Determine the [X, Y] coordinate at the center of the cell enclosing the given text.  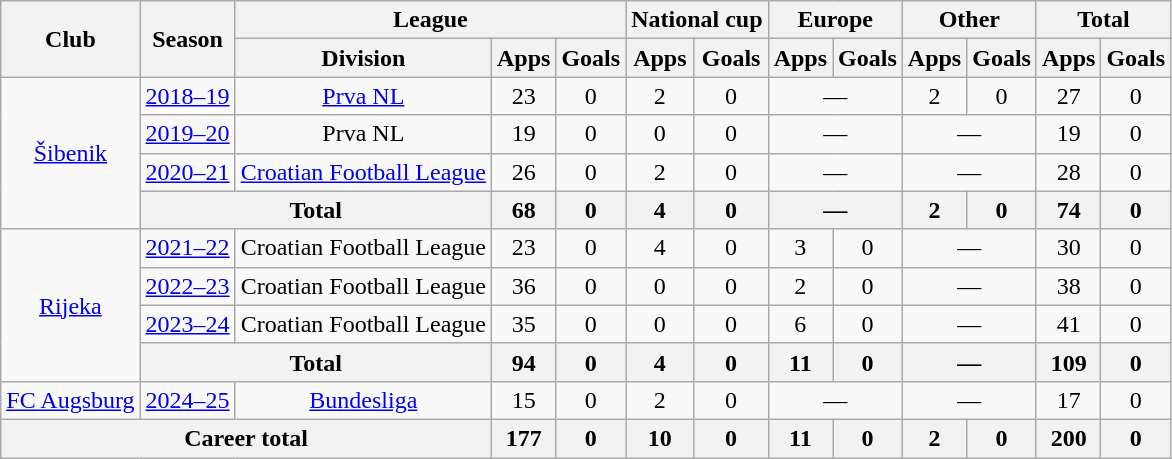
Season [188, 39]
3 [800, 248]
27 [1068, 96]
74 [1068, 210]
15 [523, 400]
2018–19 [188, 96]
National cup [697, 20]
41 [1068, 324]
10 [660, 438]
26 [523, 172]
2024–25 [188, 400]
Europe [835, 20]
Other [969, 20]
17 [1068, 400]
Club [70, 39]
35 [523, 324]
2022–23 [188, 286]
Bundesliga [363, 400]
200 [1068, 438]
2023–24 [188, 324]
2020–21 [188, 172]
30 [1068, 248]
FC Augsburg [70, 400]
36 [523, 286]
Šibenik [70, 153]
28 [1068, 172]
109 [1068, 362]
68 [523, 210]
6 [800, 324]
2021–22 [188, 248]
Rijeka [70, 305]
177 [523, 438]
Division [363, 58]
2019–20 [188, 134]
League [430, 20]
Career total [246, 438]
38 [1068, 286]
94 [523, 362]
